Return the [X, Y] coordinate for the center point of the cell that contains the specified text.  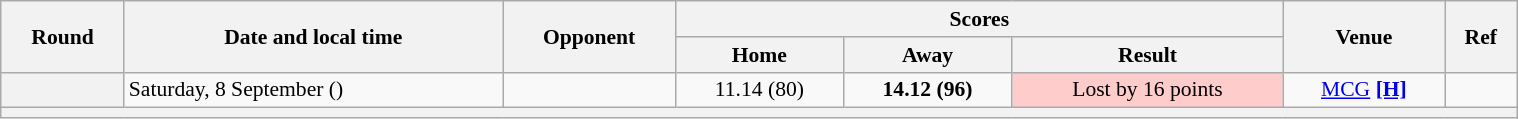
Venue [1364, 36]
Away [928, 55]
Lost by 16 points [1148, 90]
11.14 (80) [760, 90]
Ref [1481, 36]
Saturday, 8 September () [314, 90]
Date and local time [314, 36]
Scores [980, 19]
Result [1148, 55]
Opponent [590, 36]
MCG [H] [1364, 90]
Home [760, 55]
14.12 (96) [928, 90]
Round [62, 36]
